Find where the given text appears and provide that cell's center as (X, Y) coordinate. 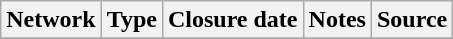
Network (51, 20)
Type (132, 20)
Closure date (232, 20)
Source (412, 20)
Notes (337, 20)
